For the text-containing cell, return its midpoint in [X, Y] coordinate format. 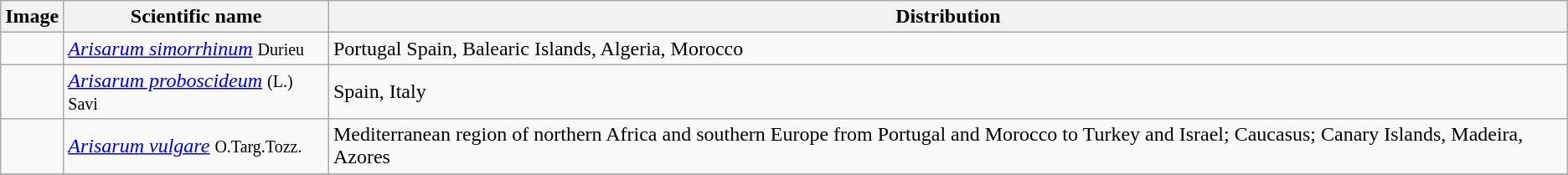
Scientific name [196, 17]
Portugal Spain, Balearic Islands, Algeria, Morocco [948, 49]
Spain, Italy [948, 92]
Distribution [948, 17]
Arisarum proboscideum (L.) Savi [196, 92]
Arisarum simorrhinum Durieu [196, 49]
Mediterranean region of northern Africa and southern Europe from Portugal and Morocco to Turkey and Israel; Caucasus; Canary Islands, Madeira, Azores [948, 146]
Image [32, 17]
Arisarum vulgare O.Targ.Tozz. [196, 146]
